Return the (X, Y) coordinate for the center point of the cell that contains the specified text.  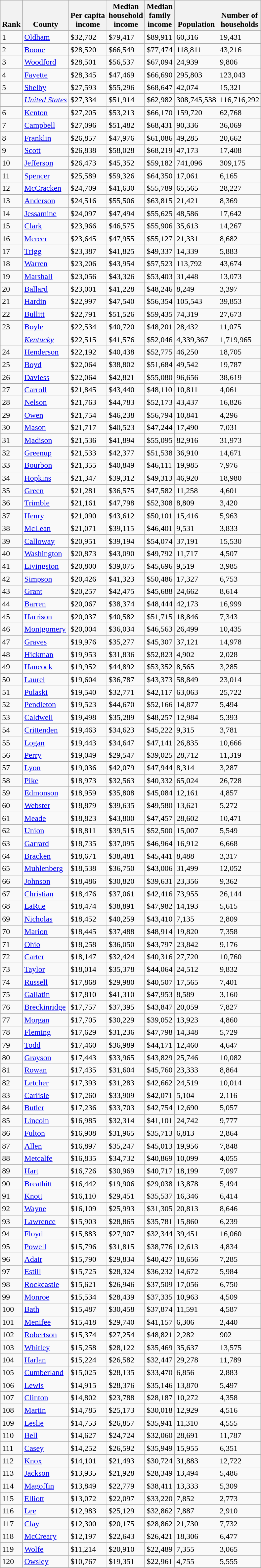
$28,187 (160, 1398)
10,272 (196, 1398)
$46,401 (160, 528)
Metcalfe (46, 1158)
$24,724 (126, 1436)
13 (11, 201)
47,173 (196, 150)
$40,507 (160, 982)
$15,534 (88, 1297)
63,063 (196, 692)
28,691 (196, 1436)
7,285 (239, 1259)
$13,849 (88, 1486)
16,346 (196, 1196)
$42,079 (126, 768)
Grayson (46, 1058)
78 (11, 1032)
$41,310 (126, 995)
$40,332 (160, 780)
$47,540 (126, 302)
$39,052 (160, 1020)
$35,537 (160, 1196)
73 (11, 969)
$22,791 (88, 314)
$15,903 (88, 1221)
118 (11, 1536)
$25,993 (126, 1209)
$30,458 (126, 1309)
$39,515 (126, 831)
2,910 (239, 1511)
12 (11, 188)
102 (11, 1335)
Bell (46, 1436)
10 (11, 163)
Bourbon (46, 465)
$28,439 (126, 1297)
31,499 (196, 869)
80 (11, 1058)
112 (11, 1461)
26,144 (239, 894)
28 (11, 403)
$61,086 (160, 138)
15,860 (196, 1221)
19,820 (196, 931)
$34,647 (126, 742)
19,431 (239, 37)
$68,647 (160, 87)
14,978 (239, 642)
$50,486 (160, 579)
$20,910 (126, 1549)
27,673 (239, 314)
$50,101 (160, 516)
Butler (46, 1108)
Warren (46, 264)
15 (11, 226)
$52,500 (160, 831)
Clay (46, 1524)
902 (239, 1335)
$43,440 (126, 390)
$35,146 (160, 1385)
$55,625 (160, 214)
$59,182 (160, 163)
$19,604 (88, 680)
$33,470 (160, 1372)
103 (11, 1347)
Whitley (46, 1347)
33 (11, 465)
Knox (46, 1461)
5,729 (239, 1032)
3,065 (239, 1549)
$63,815 (160, 201)
7,827 (239, 1007)
84 (11, 1108)
$43,797 (160, 944)
$27,254 (126, 1335)
$47,982 (160, 906)
18,306 (196, 1536)
$17,705 (88, 1020)
$23,387 (88, 251)
25,722 (239, 692)
24,662 (196, 592)
58 (11, 780)
$15,374 (88, 1335)
$52,166 (160, 705)
$15,418 (88, 1322)
$20,873 (88, 553)
15,416 (196, 516)
$45,696 (160, 566)
$37,395 (126, 1007)
16,912 (196, 843)
$43,829 (160, 1058)
$37,335 (160, 1297)
Elliott (46, 1498)
$35,808 (126, 793)
116 (11, 1511)
73,955 (196, 894)
$40,582 (126, 617)
68 (11, 906)
$16,835 (88, 1158)
26 (11, 377)
6,668 (239, 843)
35,613 (196, 226)
Lee (46, 1511)
77 (11, 1020)
28,712 (196, 755)
Graves (46, 642)
55 (11, 742)
Marshall (46, 276)
87 (11, 1146)
$33,909 (126, 1095)
$29,834 (126, 1259)
Robertson (46, 1335)
9,531 (196, 528)
104 (11, 1360)
48,586 (196, 214)
$27,205 (88, 113)
Rockcastle (46, 1284)
36,069 (239, 125)
20 (11, 289)
Breckinridge (46, 1007)
$30,229 (126, 1020)
110 (11, 1436)
$67,094 (160, 62)
$26,582 (126, 1360)
64 (11, 856)
$47,457 (160, 818)
7,358 (239, 931)
$35,781 (160, 1221)
$41,576 (126, 339)
4,061 (239, 390)
$22,643 (126, 1536)
$59,326 (126, 176)
$17,443 (88, 1058)
23,333 (196, 1070)
$18,452 (88, 919)
$16,985 (88, 1120)
$38,776 (160, 1247)
Knott (46, 1196)
$27,593 (88, 87)
$18,671 (88, 856)
Lawrence (46, 1221)
$48,821 (160, 1335)
$40,720 (126, 327)
3,985 (239, 566)
8,614 (239, 592)
10,435 (239, 629)
Wayne (46, 1209)
Scott (46, 150)
8,249 (196, 289)
3,285 (239, 667)
$45,222 (160, 730)
90,336 (196, 125)
14,339 (196, 251)
$48,914 (160, 931)
$41,825 (126, 251)
6,753 (239, 579)
Ballard (46, 289)
10,760 (239, 957)
$15,025 (88, 1372)
$31,604 (126, 1070)
7,135 (196, 919)
$29,451 (126, 1196)
$21,845 (88, 390)
Union (46, 831)
$39,025 (160, 755)
$10,767 (88, 1561)
13,870 (196, 1385)
21,331 (196, 239)
70 (11, 931)
$42,475 (126, 592)
7,097 (239, 1171)
66 (11, 881)
$43,006 (160, 869)
$47,955 (126, 239)
12,052 (239, 869)
10,963 (196, 1297)
$39,312 (126, 478)
7,848 (239, 1146)
13,333 (196, 1486)
2,028 (239, 654)
18,846 (196, 617)
4,516 (239, 1410)
$14,252 (88, 1448)
10,666 (239, 742)
$27,907 (126, 1234)
96,656 (196, 377)
$21,493 (126, 1461)
5,549 (239, 831)
9,315 (196, 730)
114 (11, 1486)
$35,713 (160, 1133)
Powell (46, 1247)
Anderson (46, 201)
10,841 (196, 415)
24 (11, 352)
$59,435 (160, 314)
17,408 (239, 150)
$33,965 (126, 1058)
4,587 (239, 1309)
$45,688 (160, 592)
94 (11, 1234)
$40,438 (126, 352)
19,985 (196, 465)
14 (11, 214)
Laurel (46, 680)
88 (11, 1158)
16,060 (239, 1234)
7,732 (239, 1524)
74,319 (196, 314)
$13,935 (88, 1473)
$19,498 (88, 717)
$44,064 (160, 969)
$16,442 (88, 1183)
$18,538 (88, 869)
$32,424 (126, 957)
57 (11, 768)
$43,847 (160, 1007)
7,401 (239, 982)
3,420 (239, 503)
83 (11, 1095)
108 (11, 1410)
20,059 (196, 1007)
$26,946 (126, 1284)
$44,171 (160, 1045)
Muhlenberg (46, 869)
$20,257 (88, 592)
Greenup (46, 453)
$44,892 (126, 667)
$23,645 (88, 239)
Martin (46, 1410)
Madison (46, 440)
4,601 (239, 491)
5,963 (239, 516)
12,613 (196, 1247)
1,719,965 (239, 339)
$49,337 (160, 251)
$19,540 (88, 692)
Boyle (46, 327)
60 (11, 806)
$11,214 (88, 1549)
75 (11, 995)
16 (11, 239)
Menifee (46, 1322)
$68,219 (160, 150)
$31,283 (126, 1083)
$14,101 (88, 1461)
28,602 (196, 818)
$18,258 (88, 944)
$54,074 (160, 541)
$26,421 (160, 1536)
$47,244 (160, 428)
Nicholas (46, 919)
5,984 (239, 1272)
Todd (46, 1045)
36,910 (196, 453)
Edmonson (46, 793)
$17,810 (88, 995)
3 (11, 62)
19,956 (196, 1146)
Allen (46, 1146)
Harrison (46, 617)
$40,427 (160, 1259)
9,806 (239, 62)
$21,347 (88, 478)
$21,281 (88, 491)
4,296 (239, 415)
$43,090 (126, 553)
8,488 (196, 856)
5,555 (239, 1561)
11,717 (196, 553)
18,980 (239, 478)
$52,823 (160, 654)
$21,717 (88, 428)
$47,494 (126, 214)
Campbell (46, 125)
$44,670 (126, 705)
$28,865 (126, 1221)
4,507 (239, 553)
$41,157 (160, 1322)
6 (11, 113)
21,421 (196, 201)
741,096 (196, 163)
11 (11, 176)
$68,431 (160, 125)
$55,789 (160, 188)
$18,486 (88, 881)
11,258 (196, 491)
31,883 (196, 1461)
$45,441 (160, 856)
41 (11, 566)
19 (11, 276)
LaRue (46, 906)
40 (11, 553)
76 (11, 1007)
56 (11, 755)
Perry (46, 755)
6,813 (196, 1133)
12,690 (196, 1108)
$18,014 (88, 969)
$40,849 (126, 465)
17,642 (239, 214)
Per capitaincome (88, 16)
13,878 (196, 1183)
93 (11, 1221)
25 (11, 364)
$17,868 (88, 982)
$41,323 (126, 579)
8,682 (239, 239)
4,509 (239, 1297)
Hardin (46, 302)
$47,582 (160, 491)
$36,034 (126, 629)
10,014 (239, 1083)
$51,482 (126, 125)
$35,949 (160, 1448)
26,835 (196, 742)
$30,724 (160, 1461)
$42,821 (126, 377)
6,750 (239, 1284)
$28,501 (88, 62)
$36,750 (126, 869)
67 (11, 894)
14,877 (196, 705)
62 (11, 831)
$66,690 (160, 75)
12,722 (239, 1461)
$51,715 (160, 617)
$18,476 (88, 894)
Henry (46, 516)
$21,533 (88, 453)
31,448 (196, 276)
100 (11, 1309)
$48,201 (160, 327)
79 (11, 1045)
120 (11, 1561)
$42,662 (160, 1083)
2,809 (239, 919)
5,309 (239, 1486)
37 (11, 516)
74 (11, 982)
$21,928 (126, 1473)
$22,779 (126, 1486)
113,792 (196, 264)
Marion (46, 931)
98 (11, 1284)
49 (11, 667)
Clark (46, 226)
$20,067 (88, 604)
3,781 (239, 730)
Garrard (46, 843)
$28,349 (160, 1473)
7,355 (196, 1549)
$41,228 (126, 289)
13,621 (196, 806)
$20,800 (88, 566)
$55,906 (160, 226)
4,358 (239, 1398)
Casey (46, 1448)
5,393 (239, 717)
$57,523 (160, 264)
Caldwell (46, 717)
$52,308 (160, 503)
Medianhouseholdincome (126, 16)
105,543 (196, 302)
$49,580 (160, 806)
$55,080 (160, 377)
118,811 (196, 50)
Franklin (46, 138)
Nelson (46, 403)
Johnson (46, 881)
$19,443 (88, 742)
$37,874 (160, 1309)
Fleming (46, 1032)
$48,110 (160, 390)
6,306 (196, 1322)
19,787 (239, 364)
$38,481 (126, 856)
61 (11, 818)
$49,313 (160, 478)
$47,469 (126, 75)
8,646 (239, 1209)
$42,754 (160, 1108)
6,477 (239, 1536)
$37,061 (126, 894)
$24,097 (88, 214)
13,575 (239, 1347)
18,656 (196, 1259)
$36,989 (126, 1045)
53 (11, 717)
309,175 (239, 163)
36 (11, 503)
$38,802 (126, 364)
5 (11, 87)
4,339,367 (196, 339)
$38,374 (126, 604)
4,834 (239, 1247)
15,007 (196, 831)
6,351 (239, 1448)
7 (11, 125)
Carlisle (46, 1095)
13,923 (196, 1020)
$24,516 (88, 201)
$23,206 (88, 264)
$62,982 (160, 100)
Morgan (46, 1020)
59 (11, 793)
$45,760 (160, 1070)
11,075 (239, 327)
2,773 (239, 1498)
17,061 (196, 176)
$14,915 (88, 1385)
Estill (46, 1272)
$64,350 (160, 176)
Breathitt (46, 1183)
$46,238 (126, 415)
$77,474 (160, 50)
$32,447 (160, 1360)
71 (11, 944)
$55,506 (126, 201)
$17,435 (88, 1070)
$17,260 (88, 1095)
38,619 (239, 377)
106 (11, 1385)
$44,783 (126, 403)
27,720 (196, 957)
18 (11, 264)
49,542 (196, 364)
$12,197 (88, 1536)
Woodford (46, 62)
Floyd (46, 1234)
$22,097 (126, 1498)
37,191 (196, 541)
$40,717 (160, 1171)
8,369 (239, 201)
12,984 (196, 717)
Pendleton (46, 705)
$18,147 (88, 957)
$41,894 (126, 440)
34 (11, 478)
10,471 (239, 818)
$48,444 (160, 604)
Daviess (46, 377)
$18,973 (88, 780)
$35,941 (160, 1423)
$53,213 (126, 113)
5,104 (196, 1095)
$40,259 (126, 919)
$21,536 (88, 440)
Bracken (46, 856)
24,512 (196, 969)
44 (11, 604)
$55,296 (126, 87)
115 (11, 1498)
$25,129 (126, 1511)
72 (11, 957)
107 (11, 1398)
$23,966 (88, 226)
$29,547 (126, 755)
$16,109 (88, 1209)
$52,775 (160, 352)
16,999 (239, 604)
$35,378 (126, 969)
$23,788 (126, 1398)
86 (11, 1133)
Lincoln (46, 1120)
Leslie (46, 1423)
28,432 (196, 327)
Shelby (46, 87)
$14,785 (88, 1410)
Rowan (46, 1070)
42,173 (196, 604)
$36,787 (126, 680)
Webster (46, 806)
15,955 (196, 1448)
15,530 (239, 541)
$16,726 (88, 1171)
$40,869 (160, 1158)
5,486 (239, 1473)
43,674 (239, 264)
$14,753 (88, 1423)
Bullitt (46, 314)
3,287 (239, 768)
$24,709 (88, 188)
13,494 (196, 1473)
$45,307 (160, 642)
92 (11, 1209)
12,460 (196, 1045)
$21,754 (88, 415)
$14,627 (88, 1436)
$49,792 (160, 553)
8 (11, 138)
119 (11, 1549)
3,160 (239, 995)
$22,515 (88, 339)
Pike (46, 780)
43 (11, 592)
$20,037 (88, 617)
Bath (46, 1309)
39,853 (239, 302)
91 (11, 1196)
14,193 (196, 906)
$55,127 (160, 239)
$31,836 (126, 654)
$19,906 (126, 1183)
5,497 (239, 1385)
$35,469 (160, 1347)
$16,908 (88, 1133)
95 (11, 1247)
$28,520 (88, 50)
17,565 (196, 982)
Gallatin (46, 995)
11,787 (239, 1436)
96 (11, 1259)
26,499 (196, 629)
$28,345 (88, 75)
$31,815 (126, 1247)
$20,175 (126, 1524)
$79,417 (126, 37)
$19,953 (88, 654)
82,916 (196, 440)
Taylor (46, 969)
Oldham (46, 37)
$28,122 (126, 1347)
85 (11, 1120)
35,637 (196, 1347)
111 (11, 1448)
13,073 (239, 276)
8,809 (196, 503)
$46,563 (160, 629)
6,856 (196, 1372)
32 (11, 453)
101 (11, 1322)
Hart (46, 1171)
23 (11, 327)
McLean (46, 528)
$40,316 (160, 957)
$21,071 (88, 528)
$15,224 (88, 1360)
Letcher (46, 1083)
2,440 (239, 1322)
$13,072 (88, 1498)
24,519 (196, 1083)
27 (11, 390)
Medianfamilyincome (160, 16)
65,565 (196, 188)
23,014 (239, 680)
9,176 (239, 944)
10,811 (196, 390)
295,803 (196, 75)
52 (11, 705)
McCreary (46, 1536)
Monroe (46, 1297)
38 (11, 528)
23,356 (196, 881)
Hancock (46, 667)
5,057 (239, 1108)
6,165 (239, 176)
Clinton (46, 1398)
Boone (46, 50)
$30,018 (160, 1410)
$21,355 (88, 465)
Owen (46, 415)
Hickman (46, 654)
$18,445 (88, 931)
4,857 (239, 793)
10,082 (239, 1058)
$30,969 (126, 1171)
$53,352 (160, 667)
$34,623 (126, 730)
$48,257 (160, 717)
Green (46, 491)
Adair (46, 1259)
$22,997 (88, 302)
4,647 (239, 1045)
$47,953 (160, 995)
$15,258 (88, 1347)
20,813 (196, 1209)
17,327 (196, 579)
31,973 (239, 440)
116,716,292 (239, 100)
$12,983 (88, 1511)
$15,621 (88, 1284)
$23,001 (88, 289)
$46,575 (126, 226)
2,116 (239, 1095)
$56,794 (160, 415)
United States (46, 100)
$19,351 (126, 1561)
8,864 (239, 1070)
$48,246 (160, 289)
$32,563 (126, 780)
$35,289 (126, 717)
2,282 (196, 1335)
$14,802 (88, 1398)
$39,631 (160, 881)
1 (11, 37)
90 (11, 1183)
Spencer (46, 176)
$42,117 (160, 692)
39 (11, 541)
Owsley (46, 1561)
5,272 (239, 806)
$27,096 (88, 125)
$19,976 (88, 642)
$47,944 (160, 768)
$29,980 (126, 982)
Cumberland (46, 1372)
$40,523 (126, 428)
$51,914 (126, 100)
Trigg (46, 251)
Lyon (46, 768)
$25,173 (126, 1410)
Montgomery (46, 629)
$47,141 (160, 742)
$58,028 (126, 150)
$42,377 (126, 453)
$56,354 (160, 302)
$43,373 (160, 680)
$16,897 (88, 1146)
35 (11, 491)
50 (11, 680)
3,397 (239, 289)
81 (11, 1070)
46,250 (196, 352)
8,565 (196, 667)
Ohio (46, 944)
Simpson (46, 579)
$32,314 (126, 1120)
$46,111 (160, 465)
$26,592 (126, 1448)
$15,883 (88, 1234)
Trimble (46, 503)
$37,095 (126, 843)
4,555 (239, 1423)
$18,823 (88, 818)
117 (11, 1524)
Wolfe (46, 1549)
97 (11, 1272)
Kentucky (46, 339)
$15,790 (88, 1259)
15,321 (239, 87)
39,451 (196, 1234)
22 (11, 314)
$17,460 (88, 1045)
$17,236 (88, 1108)
29,278 (196, 1360)
$39,194 (126, 541)
Pulaski (46, 692)
$19,463 (88, 730)
$33,220 (160, 1498)
$29,740 (126, 1322)
6,239 (239, 1221)
25,746 (196, 1058)
Mason (46, 428)
42,074 (196, 87)
$41,101 (160, 1120)
$32,344 (160, 1234)
$42,416 (160, 894)
31 (11, 440)
4 (11, 75)
8,314 (196, 768)
Jackson (46, 1473)
Population (196, 16)
McCracken (46, 188)
Livingston (46, 566)
$22,489 (160, 1549)
18,199 (196, 1171)
$23,056 (88, 276)
7,887 (196, 1511)
12,161 (196, 793)
14,267 (239, 226)
Magoffin (46, 1486)
7,976 (239, 465)
$51,684 (160, 364)
9,519 (196, 566)
308,745,538 (196, 100)
9,362 (239, 881)
24,939 (196, 62)
24,742 (196, 1120)
$51,526 (126, 314)
$21,763 (88, 403)
3,317 (239, 856)
Carroll (46, 390)
Henderson (46, 352)
$43,954 (126, 264)
$32,702 (88, 37)
17,056 (196, 1284)
105 (11, 1372)
17 (11, 251)
5,883 (239, 251)
21,730 (196, 1524)
$31,305 (160, 1209)
$45,084 (160, 793)
11,310 (196, 1423)
Crittenden (46, 730)
$18,735 (88, 843)
12,929 (196, 1410)
14,348 (196, 1032)
Fayette (46, 75)
8,589 (196, 995)
Boyd (46, 364)
$26,838 (88, 150)
4,860 (239, 1020)
$22,961 (160, 1561)
2,864 (239, 1133)
14,672 (196, 1272)
Jefferson (46, 163)
$25,589 (88, 176)
Barren (46, 604)
$15,487 (88, 1309)
Kenton (46, 113)
43,437 (196, 403)
Grant (46, 592)
54 (11, 730)
Lewis (46, 1385)
Meade (46, 818)
58,849 (196, 680)
Rank (11, 16)
$47,976 (126, 138)
11,319 (239, 755)
$17,629 (88, 1032)
Russell (46, 982)
Carter (46, 957)
$31,236 (126, 1032)
45 (11, 617)
7,343 (239, 617)
$19,049 (88, 755)
113 (11, 1473)
$18,811 (88, 831)
$32,771 (126, 692)
4,755 (196, 1561)
43,216 (239, 50)
9,832 (239, 969)
$19,036 (88, 768)
28,227 (239, 188)
159,720 (196, 113)
109 (11, 1423)
3,833 (239, 528)
37,121 (196, 642)
$35,247 (126, 1146)
$34,732 (126, 1158)
48 (11, 654)
$43,326 (126, 276)
$33,703 (126, 1108)
5,615 (239, 906)
$39,075 (126, 566)
$18,474 (88, 906)
$45,013 (160, 1146)
Logan (46, 742)
Christian (46, 894)
7,031 (239, 428)
$46,964 (160, 843)
$28,862 (160, 1524)
$36,050 (126, 944)
$19,523 (88, 705)
11,591 (196, 1309)
$45,352 (126, 163)
$20,426 (88, 579)
$43,800 (126, 818)
65 (11, 869)
$21,090 (88, 516)
2 (11, 50)
$15,725 (88, 1272)
$56,537 (126, 62)
$22,534 (88, 327)
89 (11, 1171)
82 (11, 1083)
Calloway (46, 541)
2,883 (239, 1372)
$26,473 (88, 163)
$30,820 (126, 881)
18,705 (239, 352)
99 (11, 1297)
$18,879 (88, 806)
7,852 (196, 1498)
$22,192 (88, 352)
$51,538 (160, 453)
60,316 (196, 37)
$19,952 (88, 667)
9,777 (239, 1120)
$21,161 (88, 503)
$36,232 (160, 1272)
$35,277 (126, 642)
62,768 (239, 113)
$66,170 (160, 113)
$36,575 (126, 491)
$20,951 (88, 541)
$37,509 (160, 1284)
$32,060 (160, 1436)
17,490 (196, 428)
42 (11, 579)
$52,046 (160, 339)
$38,891 (126, 906)
$15,796 (88, 1247)
21 (11, 302)
$43,410 (160, 919)
$31,965 (126, 1133)
Jessamine (46, 214)
County (46, 16)
123,043 (239, 75)
30 (11, 428)
$27,334 (88, 100)
$29,038 (160, 1183)
$17,757 (88, 1007)
$28,135 (126, 1372)
Harlan (46, 1360)
69 (11, 919)
23,842 (196, 944)
16,826 (239, 403)
Number ofhouseholds (239, 16)
$89,911 (160, 37)
9 (11, 150)
$17,393 (88, 1083)
20,662 (239, 138)
Fulton (46, 1133)
Washington (46, 553)
$39,115 (126, 528)
$42,071 (160, 1095)
$43,612 (126, 516)
$38,411 (160, 1486)
$39,635 (126, 806)
$20,004 (88, 629)
$18,959 (88, 793)
Mercer (46, 239)
$16,110 (88, 1196)
4,902 (196, 654)
$37,488 (126, 931)
46 (11, 629)
$28,376 (126, 1385)
4,055 (239, 1158)
$52,173 (160, 403)
26,728 (239, 780)
51 (11, 692)
6,414 (239, 1196)
47 (11, 642)
$55,095 (160, 440)
$32,862 (160, 1511)
29 (11, 415)
65,024 (196, 780)
$66,549 (126, 50)
10,099 (196, 1158)
49,285 (196, 138)
$28,324 (126, 1272)
$12,300 (88, 1524)
$41,630 (126, 188)
14,671 (239, 453)
46,920 (196, 478)
11,789 (239, 1360)
Hopkins (46, 478)
63 (11, 843)
$53,403 (160, 276)
